Find where the given text appears and provide that cell's center as (x, y) coordinate. 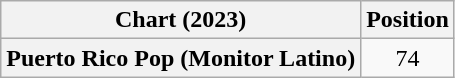
74 (408, 58)
Chart (2023) (181, 20)
Position (408, 20)
Puerto Rico Pop (Monitor Latino) (181, 58)
